Find where the given text appears and provide that cell's center as [X, Y] coordinate. 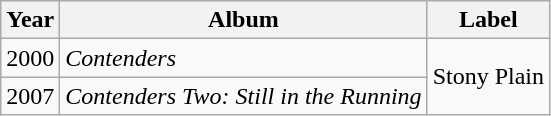
Stony Plain [488, 77]
2000 [30, 58]
Contenders Two: Still in the Running [244, 96]
Label [488, 20]
Year [30, 20]
2007 [30, 96]
Contenders [244, 58]
Album [244, 20]
